Output the (x, y) coordinate of the center of the cell containing the given text.  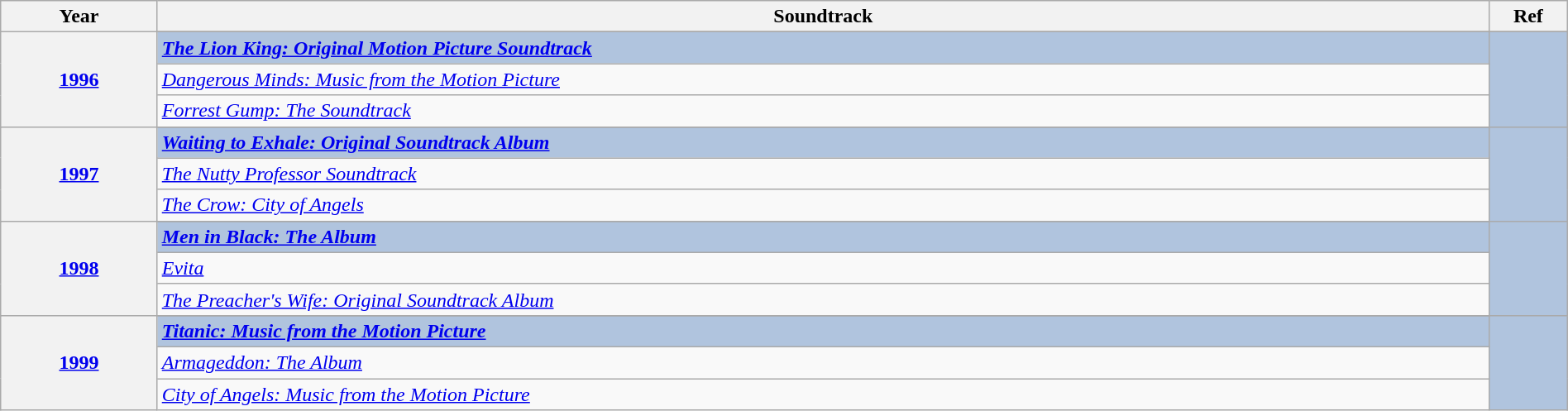
Waiting to Exhale: Original Soundtrack Album (823, 142)
Forrest Gump: The Soundtrack (823, 111)
The Lion King: Original Motion Picture Soundtrack (823, 48)
Armageddon: The Album (823, 362)
Titanic: Music from the Motion Picture (823, 331)
The Crow: City of Angels (823, 205)
The Preacher's Wife: Original Soundtrack Album (823, 299)
1996 (79, 79)
The Nutty Professor Soundtrack (823, 174)
1999 (79, 362)
Year (79, 17)
1998 (79, 268)
Soundtrack (823, 17)
1997 (79, 174)
Evita (823, 268)
Ref (1528, 17)
Men in Black: The Album (823, 237)
Dangerous Minds: Music from the Motion Picture (823, 79)
City of Angels: Music from the Motion Picture (823, 394)
